Extract the [X, Y] coordinate from the center of the cell holding the provided text.  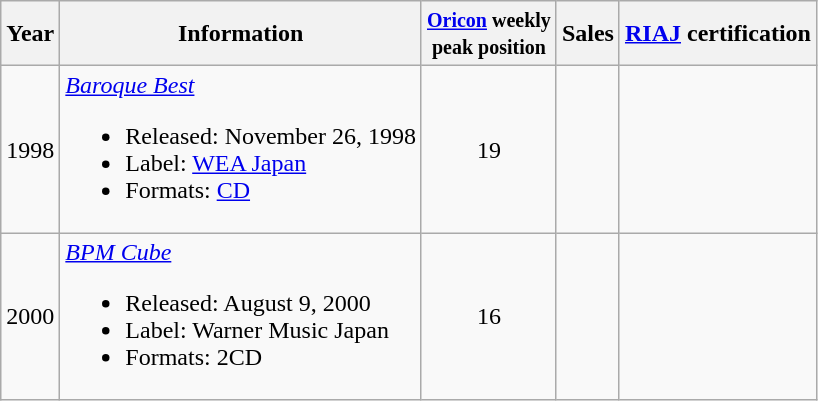
16 [488, 316]
Year [30, 34]
Oricon weeklypeak position [488, 34]
Information [241, 34]
BPM CubeReleased: August 9, 2000Label: Warner Music JapanFormats: 2CD [241, 316]
2000 [30, 316]
Baroque BestReleased: November 26, 1998Label: WEA JapanFormats: CD [241, 150]
Sales [588, 34]
19 [488, 150]
RIAJ certification [718, 34]
1998 [30, 150]
